Locate the cell with the specified text and output its [X, Y] center coordinate. 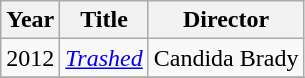
Year [30, 20]
Director [226, 20]
Trashed [104, 58]
Title [104, 20]
Candida Brady [226, 58]
2012 [30, 58]
